Return the [X, Y] coordinate for the center point of the cell that contains the specified text.  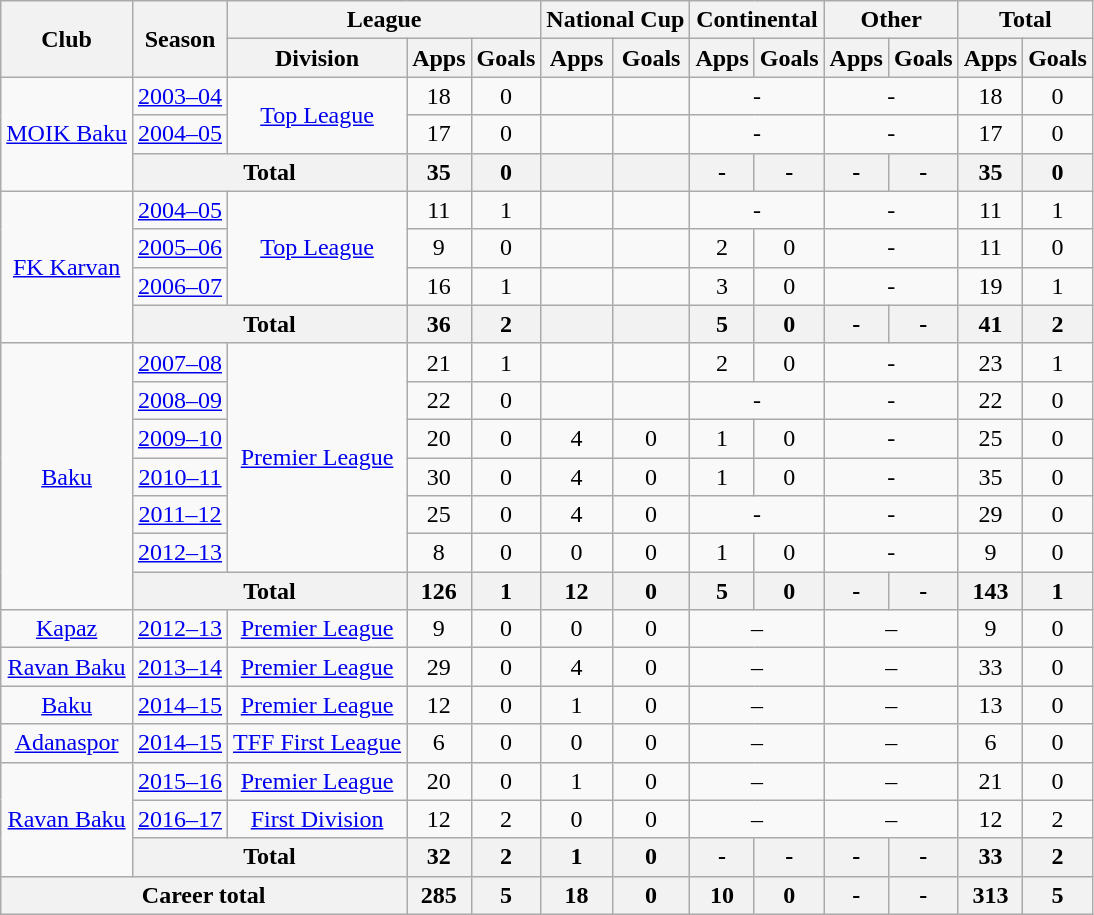
2003–04 [180, 96]
TFF First League [318, 743]
143 [990, 591]
10 [722, 895]
30 [439, 477]
2011–12 [180, 515]
285 [439, 895]
16 [439, 286]
36 [439, 324]
2008–09 [180, 400]
2006–07 [180, 286]
2015–16 [180, 781]
126 [439, 591]
41 [990, 324]
MOIK Baku [67, 134]
23 [990, 362]
Adanaspor [67, 743]
19 [990, 286]
2005–06 [180, 248]
FK Karvan [67, 267]
32 [439, 857]
8 [439, 553]
2007–08 [180, 362]
2013–14 [180, 667]
First Division [318, 819]
313 [990, 895]
3 [722, 286]
National Cup [616, 20]
Club [67, 39]
Other [891, 20]
2009–10 [180, 438]
Kapaz [67, 629]
Continental [757, 20]
2010–11 [180, 477]
13 [990, 705]
League [384, 20]
2016–17 [180, 819]
Season [180, 39]
Career total [204, 895]
Division [318, 58]
